Output the (X, Y) coordinate of the center of the cell containing the given text.  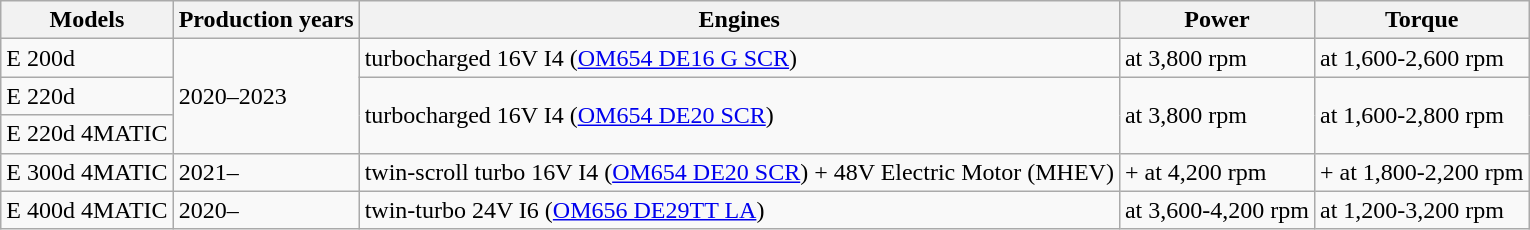
Engines (739, 20)
2021– (266, 172)
E 220d (87, 96)
+ at 1,800-2,200 rpm (1422, 172)
2020– (266, 210)
at 1,200-3,200 rpm (1422, 210)
E 300d 4MATIC (87, 172)
Torque (1422, 20)
turbocharged 16V I4 (OM654 DE16 G SCR) (739, 58)
Production years (266, 20)
at 1,600-2,600 rpm (1422, 58)
twin-scroll turbo 16V I4 (OM654 DE20 SCR) + 48V Electric Motor (MHEV) (739, 172)
Models (87, 20)
2020–2023 (266, 96)
E 200d (87, 58)
twin-turbo 24V I6 (OM656 DE29TT LA) (739, 210)
Power (1216, 20)
+ at 4,200 rpm (1216, 172)
at 1,600-2,800 rpm (1422, 115)
E 220d 4MATIC (87, 134)
at 3,600-4,200 rpm (1216, 210)
turbocharged 16V I4 (OM654 DE20 SCR) (739, 115)
E 400d 4MATIC (87, 210)
